From the cell containing the given text, extract its center point as (X, Y) coordinate. 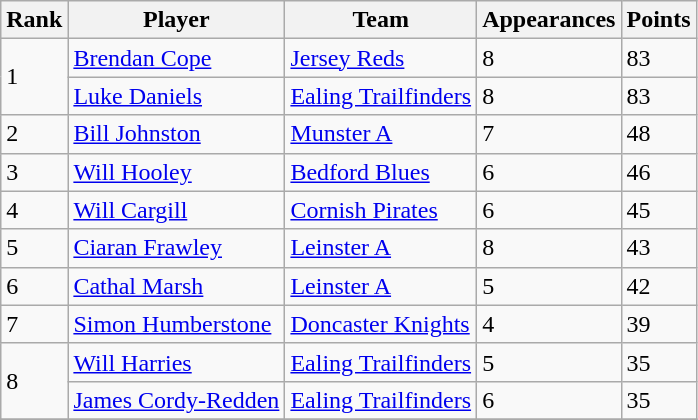
39 (658, 324)
Ciaran Frawley (176, 248)
Appearances (549, 20)
Will Harries (176, 362)
Luke Daniels (176, 96)
James Cordy-Redden (176, 400)
1 (34, 77)
42 (658, 286)
Jersey Reds (381, 58)
Doncaster Knights (381, 324)
43 (658, 248)
46 (658, 172)
Munster A (381, 134)
Bedford Blues (381, 172)
Cornish Pirates (381, 210)
Bill Johnston (176, 134)
Brendan Cope (176, 58)
Cathal Marsh (176, 286)
Team (381, 20)
Points (658, 20)
Simon Humberstone (176, 324)
45 (658, 210)
Player (176, 20)
3 (34, 172)
Rank (34, 20)
Will Hooley (176, 172)
2 (34, 134)
Will Cargill (176, 210)
48 (658, 134)
